Locate the cell with the specified text and output its (X, Y) center coordinate. 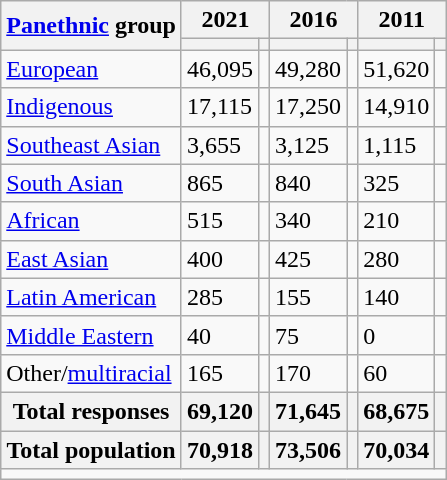
South Asian (92, 183)
285 (220, 297)
71,645 (308, 411)
60 (396, 373)
865 (220, 183)
210 (396, 221)
170 (308, 373)
165 (220, 373)
68,675 (396, 411)
70,034 (396, 449)
Panethnic group (92, 26)
75 (308, 335)
73,506 (308, 449)
Total responses (92, 411)
51,620 (396, 69)
Indigenous (92, 107)
3,655 (220, 145)
17,250 (308, 107)
400 (220, 259)
70,918 (220, 449)
2021 (225, 20)
1,115 (396, 145)
69,120 (220, 411)
840 (308, 183)
Other/multiracial (92, 373)
46,095 (220, 69)
14,910 (396, 107)
340 (308, 221)
280 (396, 259)
2011 (402, 20)
425 (308, 259)
African (92, 221)
East Asian (92, 259)
17,115 (220, 107)
Middle Eastern (92, 335)
European (92, 69)
Latin American (92, 297)
49,280 (308, 69)
140 (396, 297)
0 (396, 335)
40 (220, 335)
515 (220, 221)
Southeast Asian (92, 145)
2016 (314, 20)
3,125 (308, 145)
Total population (92, 449)
155 (308, 297)
325 (396, 183)
